Capture the cell that displays the provided text and extract its (x, y) central coordinate. 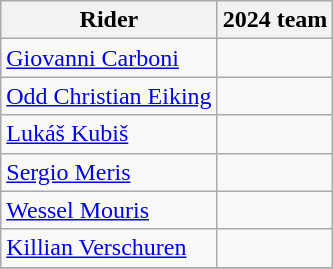
Rider (109, 20)
Lukáš Kubiš (109, 134)
Sergio Meris (109, 172)
Wessel Mouris (109, 210)
Killian Verschuren (109, 248)
2024 team (275, 20)
Odd Christian Eiking (109, 96)
Giovanni Carboni (109, 58)
